Determine the [x, y] coordinate at the center of the cell enclosing the given text.  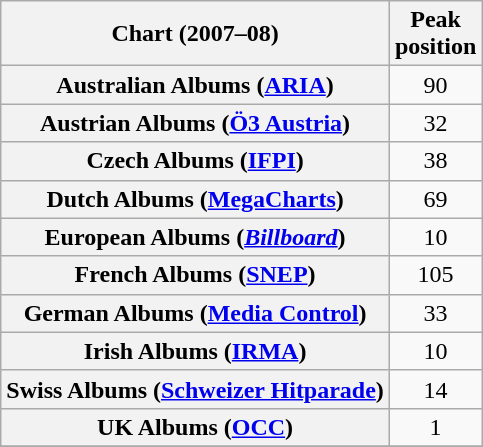
Swiss Albums (Schweizer Hitparade) [196, 389]
1 [435, 427]
32 [435, 123]
Irish Albums (IRMA) [196, 351]
French Albums (SNEP) [196, 275]
Peakposition [435, 34]
Australian Albums (ARIA) [196, 85]
UK Albums (OCC) [196, 427]
90 [435, 85]
German Albums (Media Control) [196, 313]
European Albums (Billboard) [196, 237]
Austrian Albums (Ö3 Austria) [196, 123]
105 [435, 275]
14 [435, 389]
33 [435, 313]
Dutch Albums (MegaCharts) [196, 199]
Chart (2007–08) [196, 34]
38 [435, 161]
69 [435, 199]
Czech Albums (IFPI) [196, 161]
